Search for the cell housing the specified text and yield its (X, Y) center coordinate. 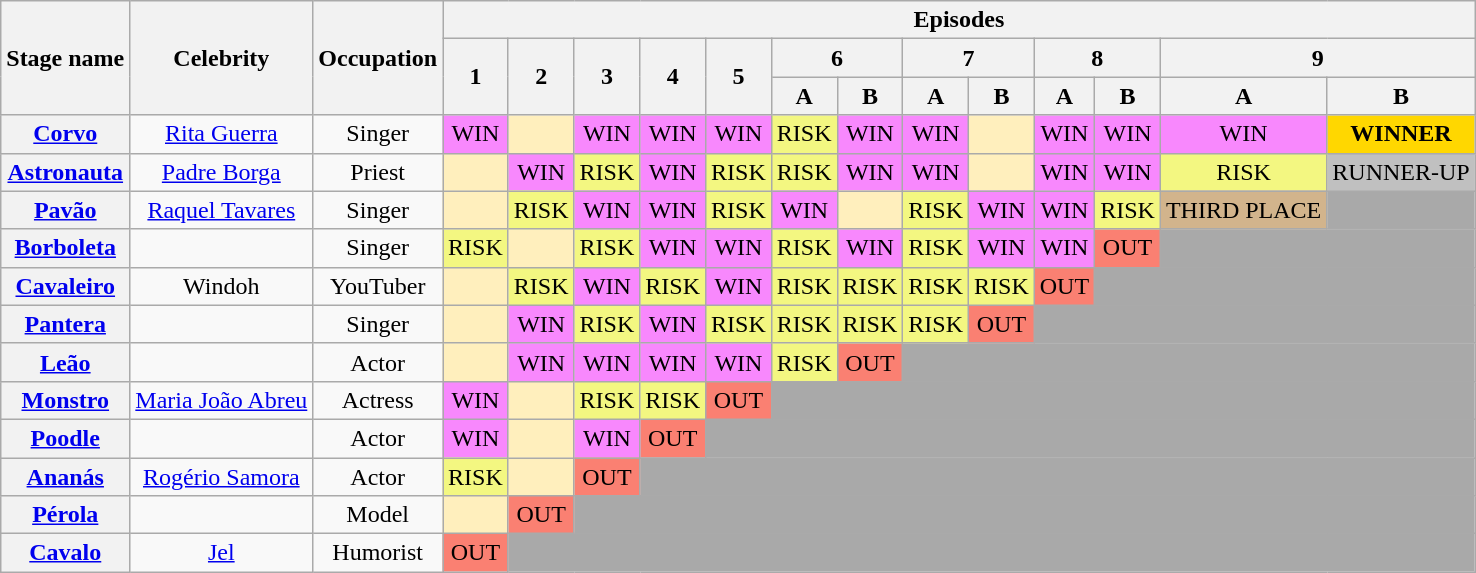
7 (968, 58)
Stage name (66, 58)
Episodes (960, 20)
Ananás (66, 477)
Maria João Abreu (222, 400)
Jel (222, 553)
6 (836, 58)
Cavaleiro (66, 286)
Astronauta (66, 172)
Poodle (66, 438)
1 (476, 77)
Leão (66, 362)
Pérola (66, 515)
2 (541, 77)
3 (607, 77)
WINNER (1401, 134)
Celebrity (222, 58)
Occupation (378, 58)
THIRD PLACE (1243, 210)
Rogério Samora (222, 477)
4 (673, 77)
Rita Guerra (222, 134)
5 (739, 77)
RUNNER-UP (1401, 172)
YouTuber (378, 286)
Pavão (66, 210)
Actress (378, 400)
Monstro (66, 400)
Padre Borga (222, 172)
Priest (378, 172)
Borboleta (66, 248)
9 (1318, 58)
Model (378, 515)
Pantera (66, 324)
Corvo (66, 134)
8 (1097, 58)
Humorist (378, 553)
Cavalo (66, 553)
Windoh (222, 286)
Raquel Tavares (222, 210)
